Output the [x, y] coordinate of the center of the cell containing the given text.  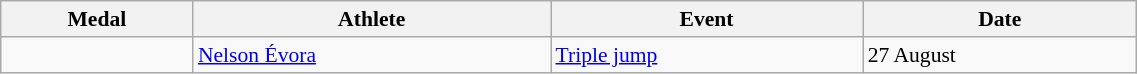
Athlete [372, 19]
Event [707, 19]
Nelson Évora [372, 55]
Date [1000, 19]
Medal [97, 19]
Triple jump [707, 55]
27 August [1000, 55]
